Provide the [X, Y] coordinate of the cell's center where the given text is located.  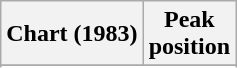
Chart (1983) [72, 34]
Peakposition [189, 34]
